Return the [X, Y] coordinate for the center point of the cell that contains the specified text.  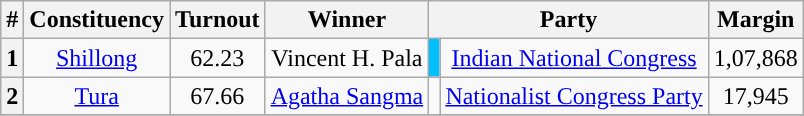
Winner [347, 20]
Party [568, 20]
1 [12, 58]
Constituency [97, 20]
Tura [97, 96]
# [12, 20]
Shillong [97, 58]
Indian National Congress [574, 58]
62.23 [218, 58]
17,945 [756, 96]
2 [12, 96]
Margin [756, 20]
1,07,868 [756, 58]
Nationalist Congress Party [574, 96]
Turnout [218, 20]
Vincent H. Pala [347, 58]
67.66 [218, 96]
Agatha Sangma [347, 96]
